Extract the (x, y) coordinate from the center of the cell holding the provided text.  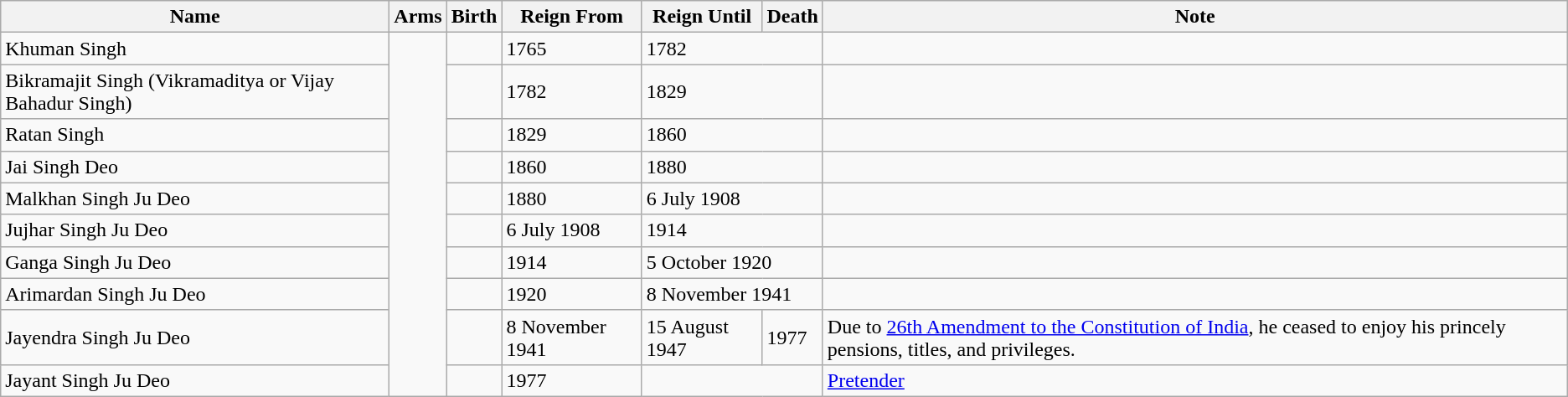
Arms (418, 17)
Name (195, 17)
Birth (474, 17)
Jayant Singh Ju Deo (195, 380)
Bikramajit Singh (Vikramaditya or Vijay Bahadur Singh) (195, 92)
Ganga Singh Ju Deo (195, 262)
Reign From (571, 17)
5 October 1920 (732, 262)
Due to 26th Amendment to the Constitution of India, he ceased to enjoy his princely pensions, titles, and privileges. (1194, 337)
1920 (571, 294)
Arimardan Singh Ju Deo (195, 294)
Jayendra Singh Ju Deo (195, 337)
1765 (571, 49)
Ratan Singh (195, 135)
15 August 1947 (702, 337)
Reign Until (702, 17)
Jai Singh Deo (195, 167)
Death (792, 17)
Malkhan Singh Ju Deo (195, 198)
Jujhar Singh Ju Deo (195, 230)
Note (1194, 17)
Pretender (1194, 380)
Khuman Singh (195, 49)
